Search for the cell housing the specified text and yield its [x, y] center coordinate. 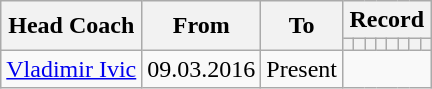
09.03.2016 [202, 69]
Present [302, 69]
To [302, 26]
Head Coach [72, 26]
Record [387, 20]
Vladimir Ivic [72, 69]
From [202, 26]
